Determine the [x, y] coordinate at the center of the cell enclosing the given text.  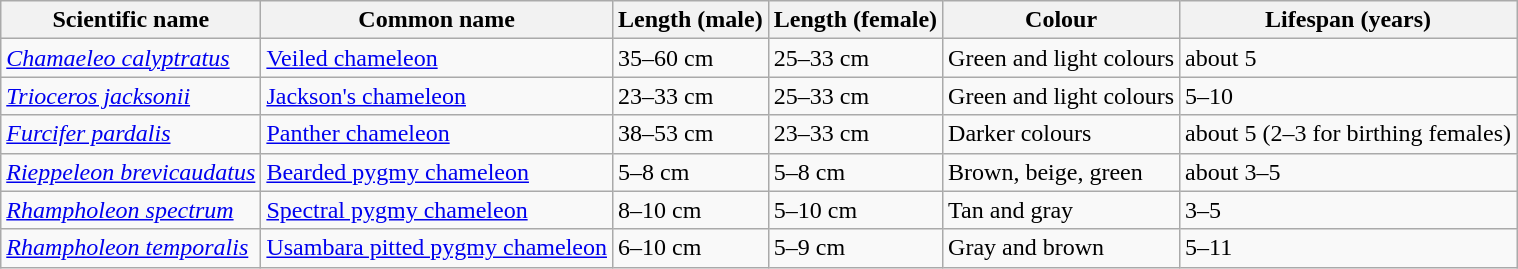
8–10 cm [690, 210]
Length (male) [690, 20]
Brown, beige, green [1062, 172]
6–10 cm [690, 248]
Chamaeleo calyptratus [131, 58]
3–5 [1348, 210]
Colour [1062, 20]
Rhampholeon temporalis [131, 248]
38–53 cm [690, 134]
Common name [437, 20]
Rhampholeon spectrum [131, 210]
5–10 [1348, 96]
Jackson's chameleon [437, 96]
Spectral pygmy chameleon [437, 210]
Panther chameleon [437, 134]
5–10 cm [855, 210]
Trioceros jacksonii [131, 96]
Tan and gray [1062, 210]
about 5 [1348, 58]
Usambara pitted pygmy chameleon [437, 248]
about 3–5 [1348, 172]
Rieppeleon brevicaudatus [131, 172]
Gray and brown [1062, 248]
Length (female) [855, 20]
Scientific name [131, 20]
Darker colours [1062, 134]
35–60 cm [690, 58]
5–11 [1348, 248]
Bearded pygmy chameleon [437, 172]
5–9 cm [855, 248]
about 5 (2–3 for birthing females) [1348, 134]
Lifespan (years) [1348, 20]
Furcifer pardalis [131, 134]
Veiled chameleon [437, 58]
